Return (x, y) of the center of cell containing provided text 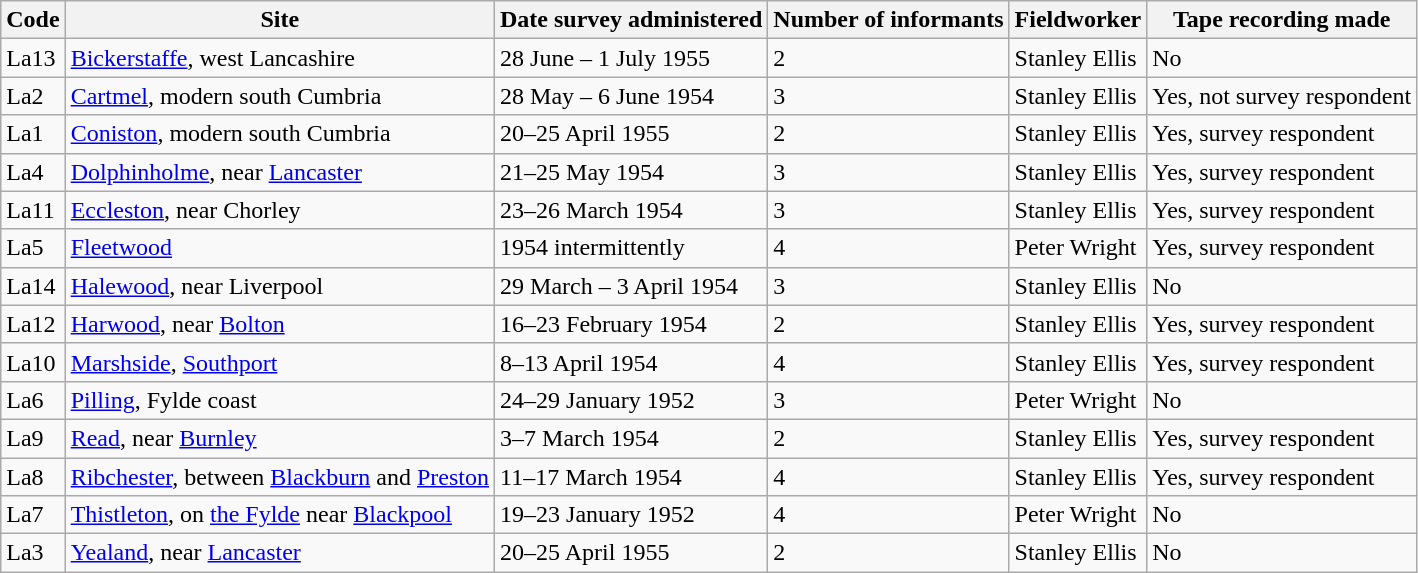
La3 (33, 553)
24–29 January 1952 (632, 400)
Site (280, 20)
1954 intermittently (632, 248)
Fleetwood (280, 248)
Read, near Burnley (280, 438)
La1 (33, 134)
La4 (33, 172)
La14 (33, 286)
28 May – 6 June 1954 (632, 96)
Harwood, near Bolton (280, 324)
19–23 January 1952 (632, 515)
La12 (33, 324)
Fieldworker (1078, 20)
Dolphinholme, near Lancaster (280, 172)
Halewood, near Liverpool (280, 286)
La8 (33, 477)
Date survey administered (632, 20)
Pilling, Fylde coast (280, 400)
11–17 March 1954 (632, 477)
8–13 April 1954 (632, 362)
Coniston, modern south Cumbria (280, 134)
Tape recording made (1282, 20)
16–23 February 1954 (632, 324)
La7 (33, 515)
23–26 March 1954 (632, 210)
La6 (33, 400)
Bickerstaffe, west Lancashire (280, 58)
28 June – 1 July 1955 (632, 58)
La13 (33, 58)
Ribchester, between Blackburn and Preston (280, 477)
Number of informants (888, 20)
Code (33, 20)
Marshside, Southport (280, 362)
Thistleton, on the Fylde near Blackpool (280, 515)
Cartmel, modern south Cumbria (280, 96)
21–25 May 1954 (632, 172)
La5 (33, 248)
Yealand, near Lancaster (280, 553)
29 March – 3 April 1954 (632, 286)
La2 (33, 96)
Yes, not survey respondent (1282, 96)
Eccleston, near Chorley (280, 210)
La10 (33, 362)
3–7 March 1954 (632, 438)
La11 (33, 210)
La9 (33, 438)
